Find where the given text appears and provide that cell's center as (x, y) coordinate. 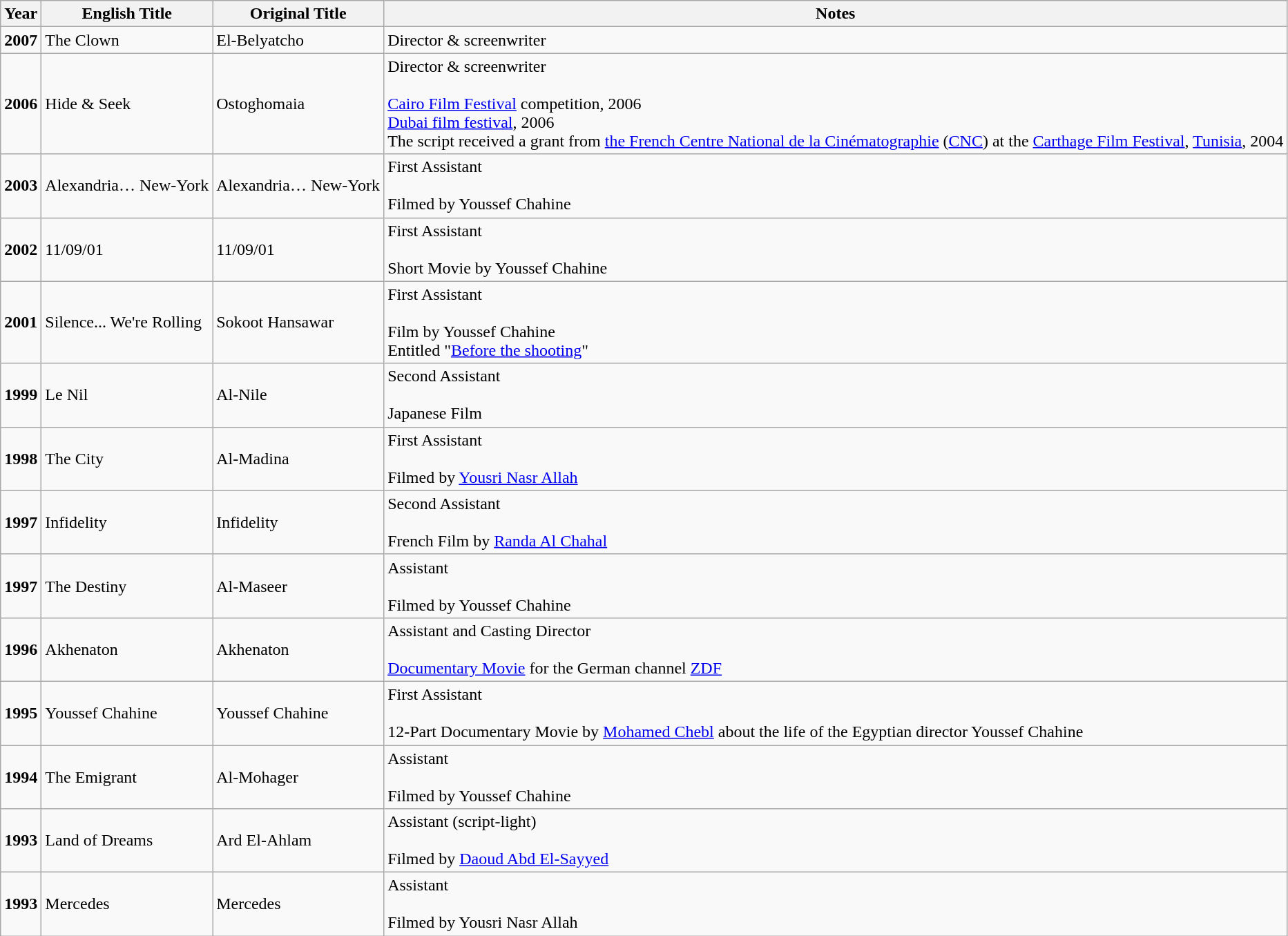
English Title (127, 14)
El-Belyatcho (298, 40)
Year (21, 14)
Original Title (298, 14)
Second Assistant Japanese Film (836, 395)
AssistantFilmed by Youssef Chahine (836, 586)
The Clown (127, 40)
Al-Maseer (298, 586)
First AssistantFilmed by Youssef Chahine (836, 186)
First Assistant Short Movie by Youssef Chahine (836, 249)
First Assistant Filmed by Yousri Nasr Allah (836, 459)
Assistant (script-light) Filmed by Daoud Abd El-Sayyed (836, 841)
2003 (21, 186)
Ard El-Ahlam (298, 841)
Land of Dreams (127, 841)
2007 (21, 40)
1994 (21, 776)
Assistant Filmed by Youssef Chahine (836, 776)
Second Assistant French Film by Randa Al Chahal (836, 522)
Le Nil (127, 395)
The Emigrant (127, 776)
2006 (21, 104)
Assistant Filmed by Yousri Nasr Allah (836, 904)
Hide & Seek (127, 104)
Al-Nile (298, 395)
Director & screenwriter (836, 40)
2002 (21, 249)
Ostoghomaia (298, 104)
Assistant and Casting DirectorDocumentary Movie for the German channel ZDF (836, 649)
Al-Madina (298, 459)
First Assistant12-Part Documentary Movie by Mohamed Chebl about the life of the Egyptian director Youssef Chahine (836, 713)
Sokoot Hansawar (298, 322)
1995 (21, 713)
The Destiny (127, 586)
The City (127, 459)
Silence... We're Rolling (127, 322)
1998 (21, 459)
Notes (836, 14)
2001 (21, 322)
First Assistant Film by Youssef Chahine Entitled "Before the shooting" (836, 322)
Al-Mohager (298, 776)
1999 (21, 395)
1996 (21, 649)
